Determine the (X, Y) coordinate at the center of the cell enclosing the given text.  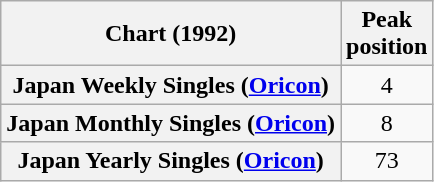
Japan Yearly Singles (Oricon) (171, 161)
Peakposition (387, 34)
73 (387, 161)
Japan Weekly Singles (Oricon) (171, 85)
8 (387, 123)
Japan Monthly Singles (Oricon) (171, 123)
4 (387, 85)
Chart (1992) (171, 34)
